Return the [x, y] coordinate for the center point of the cell that contains the specified text.  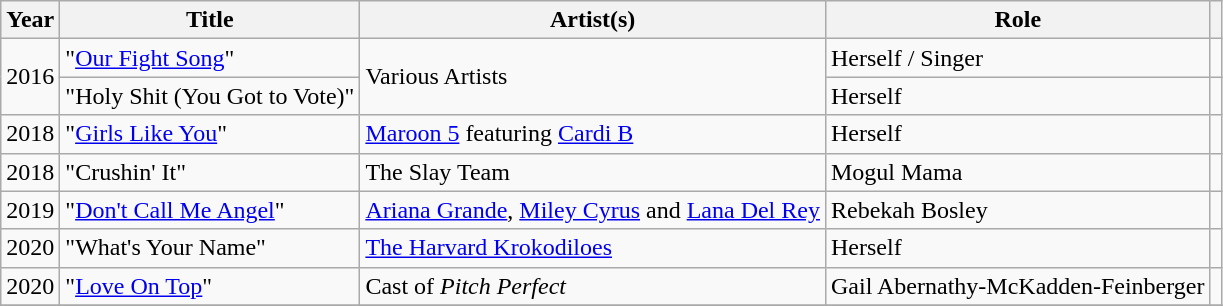
The Harvard Krokodiloes [593, 248]
"Don't Call Me Angel" [210, 210]
"What's Your Name" [210, 248]
Cast of Pitch Perfect [593, 286]
2019 [30, 210]
Year [30, 20]
2016 [30, 77]
Mogul Mama [1017, 172]
"Crushin' It" [210, 172]
Role [1017, 20]
Title [210, 20]
Various Artists [593, 77]
"Girls Like You" [210, 134]
Gail Abernathy-McKadden-Feinberger [1017, 286]
"Love On Top" [210, 286]
"Our Fight Song" [210, 58]
Herself / Singer [1017, 58]
Maroon 5 featuring Cardi B [593, 134]
"Holy Shit (You Got to Vote)" [210, 96]
Artist(s) [593, 20]
Rebekah Bosley [1017, 210]
Ariana Grande, Miley Cyrus and Lana Del Rey [593, 210]
The Slay Team [593, 172]
